Detect which cell encompasses the target text, then output its [x, y] center coordinate. 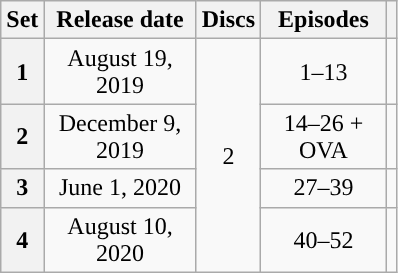
Discs [228, 20]
4 [22, 240]
3 [22, 188]
Set [22, 20]
Episodes [324, 20]
Release date [120, 20]
August 19, 2019 [120, 72]
27–39 [324, 188]
June 1, 2020 [120, 188]
August 10, 2020 [120, 240]
1 [22, 72]
40–52 [324, 240]
1–13 [324, 72]
December 9, 2019 [120, 136]
14–26 + OVA [324, 136]
